Pinpoint the cell where the given text exists, returning its [x, y] midpoint coordinate. 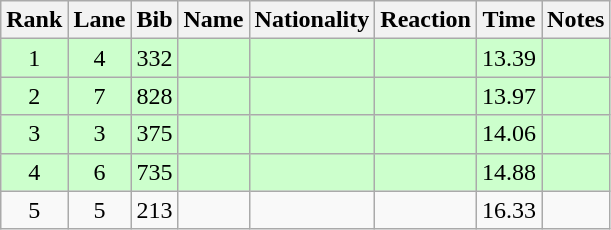
Time [510, 20]
Rank [34, 20]
Lane [100, 20]
7 [100, 96]
1 [34, 58]
Nationality [312, 20]
Bib [154, 20]
Notes [576, 20]
Reaction [426, 20]
213 [154, 210]
13.97 [510, 96]
14.06 [510, 134]
16.33 [510, 210]
828 [154, 96]
14.88 [510, 172]
13.39 [510, 58]
6 [100, 172]
2 [34, 96]
375 [154, 134]
Name [214, 20]
735 [154, 172]
332 [154, 58]
